For the text-containing cell, return its midpoint in (X, Y) coordinate format. 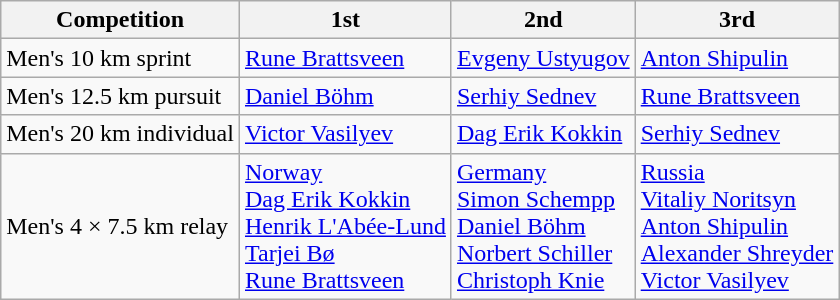
Men's 12.5 km pursuit (120, 96)
NorwayDag Erik KokkinHenrik L'Abée-LundTarjei BøRune Brattsveen (345, 226)
Men's 10 km sprint (120, 58)
3rd (737, 20)
Anton Shipulin (737, 58)
RussiaVitaliy NoritsynAnton ShipulinAlexander ShreyderVictor Vasilyev (737, 226)
1st (345, 20)
Dag Erik Kokkin (543, 134)
GermanySimon SchemppDaniel BöhmNorbert SchillerChristoph Knie (543, 226)
Daniel Böhm (345, 96)
2nd (543, 20)
Evgeny Ustyugov (543, 58)
Victor Vasilyev (345, 134)
Men's 4 × 7.5 km relay (120, 226)
Men's 20 km individual (120, 134)
Competition (120, 20)
